Capture the cell that displays the provided text and extract its (X, Y) central coordinate. 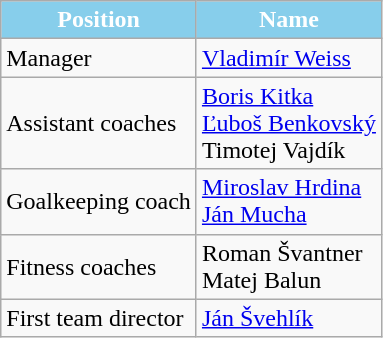
Manager (99, 58)
Name (288, 20)
First team director (99, 318)
Position (99, 20)
Fitness coaches (99, 266)
Assistant coaches (99, 123)
Ján Švehlík (288, 318)
Vladimír Weiss (288, 58)
Goalkeeping coach (99, 202)
Boris Kitka Ľuboš Benkovský Timotej Vajdík (288, 123)
Miroslav Hrdina Ján Mucha (288, 202)
Roman Švantner Matej Balun (288, 266)
